Extract the [x, y] coordinate from the center of the cell holding the provided text.  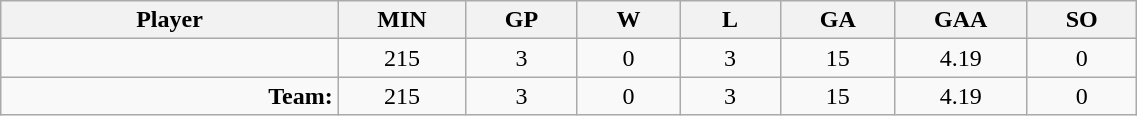
L [730, 20]
Player [170, 20]
MIN [402, 20]
GP [522, 20]
W [628, 20]
SO [1081, 20]
Team: [170, 96]
GAA [961, 20]
GA [838, 20]
